Provide the [X, Y] coordinate of the cell's center where the given text is located.  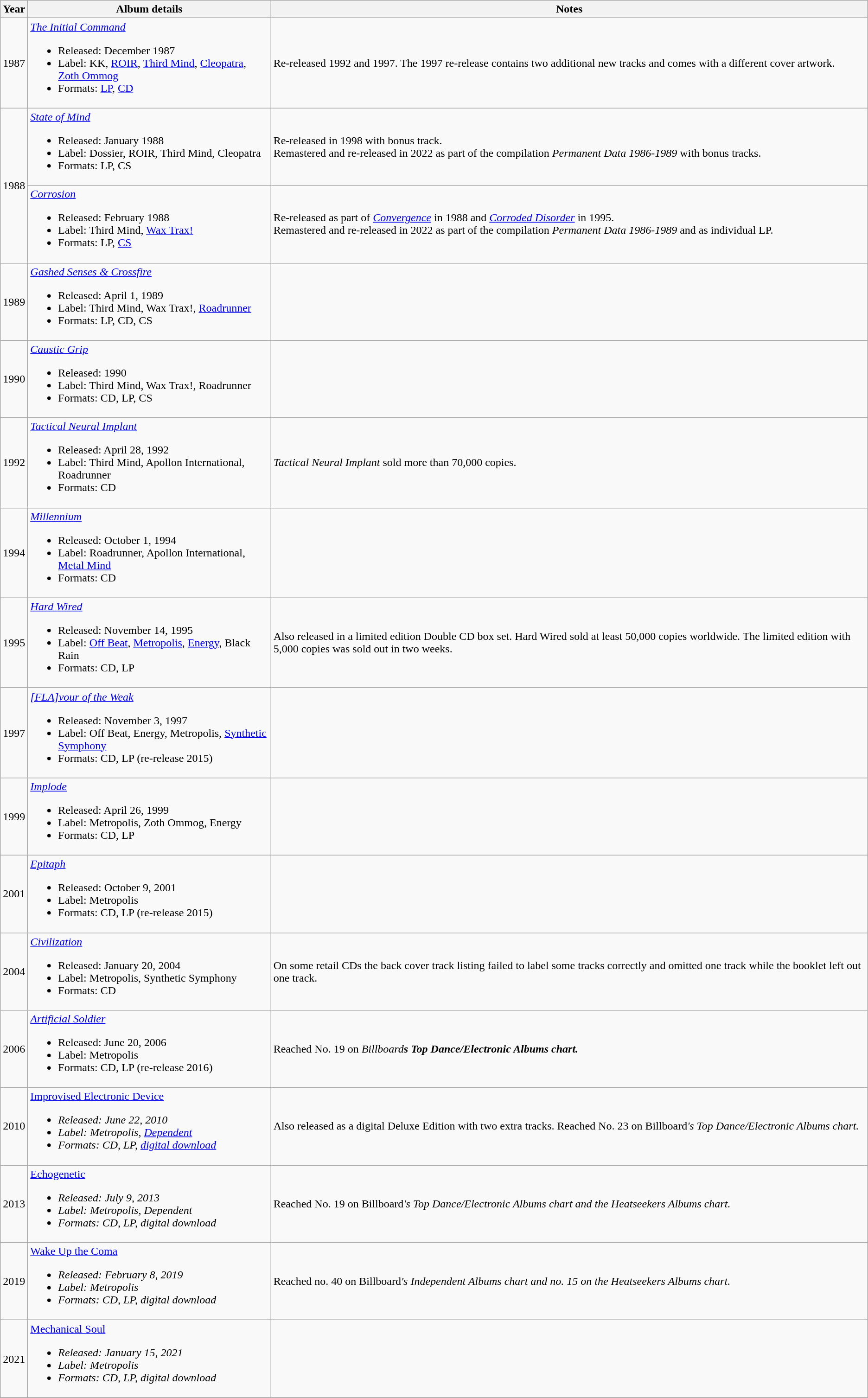
Reached No. 19 on Billboard's Top Dance/Electronic Albums chart and the Heatseekers Albums chart. [569, 1204]
Tactical Neural Implant sold more than 70,000 copies. [569, 463]
2021 [14, 1359]
Improvised Electronic DeviceReleased: June 22, 2010Label: Metropolis, DependentFormats: CD, LP, digital download [149, 1127]
1995 [14, 643]
2001 [14, 894]
1999 [14, 816]
2006 [14, 1049]
EchogeneticReleased: July 9, 2013Label: Metropolis, DependentFormats: CD, LP, digital download [149, 1204]
CivilizationReleased: January 20, 2004Label: Metropolis, Synthetic SymphonyFormats: CD [149, 972]
Re-released in 1998 with bonus track.Remastered and re-released in 2022 as part of the compilation Permanent Data 1986-1989 with bonus tracks. [569, 147]
Artificial SoldierReleased: June 20, 2006Label: MetropolisFormats: CD, LP (re-release 2016) [149, 1049]
[FLA]vour of the WeakReleased: November 3, 1997Label: Off Beat, Energy, Metropolis, Synthetic SymphonyFormats: CD, LP (re-release 2015) [149, 733]
CorrosionReleased: February 1988Label: Third Mind, Wax Trax!Formats: LP, CS [149, 224]
EpitaphReleased: October 9, 2001Label: MetropolisFormats: CD, LP (re-release 2015) [149, 894]
The Initial CommandReleased: December 1987Label: KK, ROIR, Third Mind, Cleopatra, Zoth OmmogFormats: LP, CD [149, 63]
Also released as a digital Deluxe Edition with two extra tracks. Reached No. 23 on Billboard's Top Dance/Electronic Albums chart. [569, 1127]
Album details [149, 9]
Hard WiredReleased: November 14, 1995Label: Off Beat, Metropolis, Energy, Black RainFormats: CD, LP [149, 643]
1994 [14, 553]
State of MindReleased: January 1988Label: Dossier, ROIR, Third Mind, CleopatraFormats: LP, CS [149, 147]
1988 [14, 185]
1989 [14, 301]
Reached No. 19 on Billboards Top Dance/Electronic Albums chart. [569, 1049]
1992 [14, 463]
2004 [14, 972]
Wake Up the ComaReleased: February 8, 2019Label: MetropolisFormats: CD, LP, digital download [149, 1282]
Gashed Senses & CrossfireReleased: April 1, 1989Label: Third Mind, Wax Trax!, RoadrunnerFormats: LP, CD, CS [149, 301]
MillenniumReleased: October 1, 1994Label: Roadrunner, Apollon International, Metal MindFormats: CD [149, 553]
1997 [14, 733]
Notes [569, 9]
Reached no. 40 on Billboard's Independent Albums chart and no. 15 on the Heatseekers Albums chart. [569, 1282]
Mechanical SoulReleased: January 15, 2021Label: MetropolisFormats: CD, LP, digital download [149, 1359]
Tactical Neural ImplantReleased: April 28, 1992Label: Third Mind, Apollon International, RoadrunnerFormats: CD [149, 463]
On some retail CDs the back cover track listing failed to label some tracks correctly and omitted one track while the booklet left out one track. [569, 972]
ImplodeReleased: April 26, 1999Label: Metropolis, Zoth Ommog, EnergyFormats: CD, LP [149, 816]
2010 [14, 1127]
2013 [14, 1204]
Year [14, 9]
Caustic GripReleased: 1990Label: Third Mind, Wax Trax!, RoadrunnerFormats: CD, LP, CS [149, 379]
1987 [14, 63]
2019 [14, 1282]
1990 [14, 379]
Re-released 1992 and 1997. The 1997 re-release contains two additional new tracks and comes with a different cover artwork. [569, 63]
